Locate the cell with the specified text and output its (x, y) center coordinate. 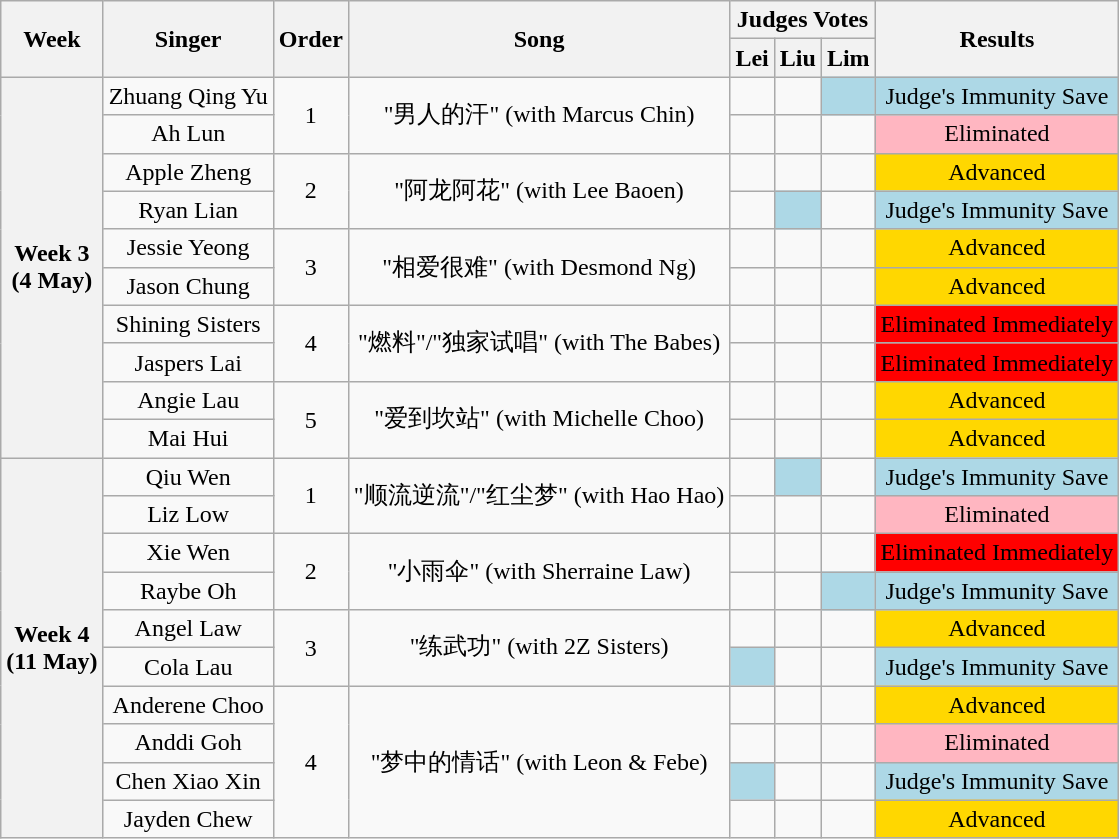
Results (997, 39)
Raybe Oh (188, 591)
Jessie Yeong (188, 248)
Liu (798, 58)
Lei (752, 58)
Judges Votes (802, 20)
Week 3(4 May) (52, 268)
Qiu Wen (188, 477)
Apple Zheng (188, 172)
"小雨伞" (with Sherraine Law) (539, 572)
Chen Xiao Xin (188, 781)
Angel Law (188, 629)
"相爱很难" (with Desmond Ng) (539, 267)
Shining Sisters (188, 324)
"爱到坎站" (with Michelle Choo) (539, 419)
Anderene Choo (188, 705)
5 (310, 419)
Week 4(11 May) (52, 648)
Jason Chung (188, 286)
"男人的汗" (with Marcus Chin) (539, 115)
"练武功" (with 2Z Sisters) (539, 648)
"阿龙阿花" (with Lee Baoen) (539, 191)
"顺流逆流"/"红尘梦" (with Hao Hao) (539, 496)
Jaspers Lai (188, 362)
"梦中的情话" (with Leon & Febe) (539, 762)
Jayden Chew (188, 819)
Anddi Goh (188, 743)
"燃料"/"独家试唱" (with The Babes) (539, 343)
Mai Hui (188, 438)
Liz Low (188, 515)
Xie Wen (188, 553)
Order (310, 39)
Cola Lau (188, 667)
Lim (848, 58)
Song (539, 39)
Angie Lau (188, 400)
Week (52, 39)
Singer (188, 39)
Zhuang Qing Yu (188, 96)
Ah Lun (188, 134)
Ryan Lian (188, 210)
